Pinpoint the cell where the given text exists, returning its (x, y) midpoint coordinate. 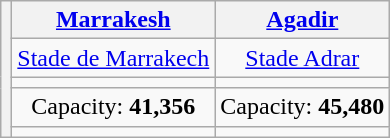
Stade de Marrakech (114, 58)
Marrakesh (114, 20)
Capacity: 45,480 (302, 107)
Stade Adrar (302, 58)
Capacity: 41,356 (114, 107)
Agadir (302, 20)
